Pinpoint the cell where the given text exists, returning its [x, y] midpoint coordinate. 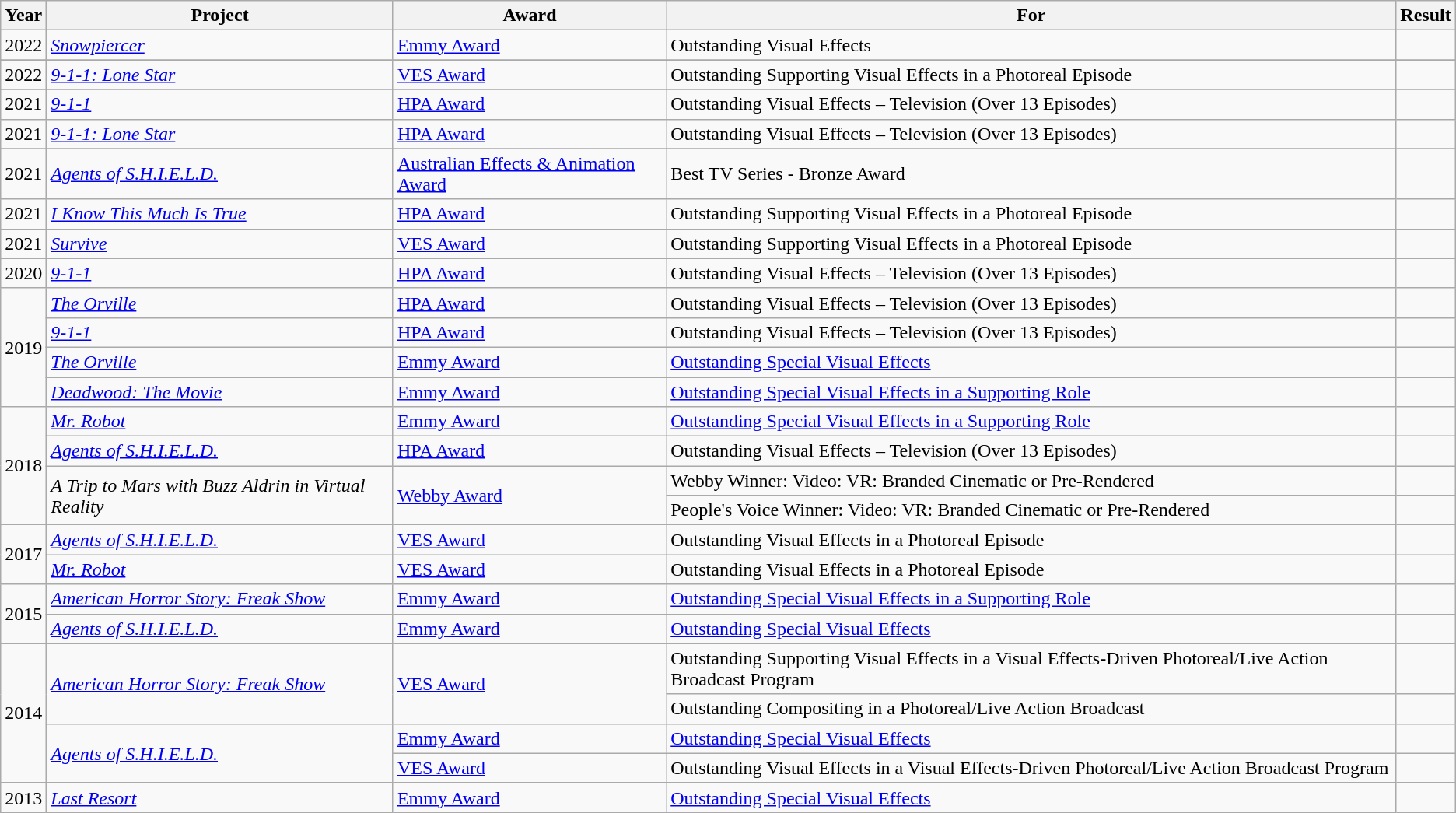
Outstanding Visual Effects [1031, 45]
A Trip to Mars with Buzz Aldrin in Virtual Reality [220, 496]
2014 [23, 713]
2018 [23, 466]
Award [529, 16]
Webby Award [529, 496]
2013 [23, 797]
2015 [23, 614]
Last Resort [220, 797]
Result [1426, 16]
Survive [220, 244]
Snowpiercer [220, 45]
2017 [23, 555]
Outstanding Supporting Visual Effects in a Visual Effects-Driven Photoreal/Live Action Broadcast Program [1031, 669]
Project [220, 16]
Outstanding Visual Effects in a Visual Effects-Driven Photoreal/Live Action Broadcast Program [1031, 768]
2019 [23, 347]
Deadwood: The Movie [220, 391]
2020 [23, 273]
People's Voice Winner: Video: VR: Branded Cinematic or Pre-Rendered [1031, 510]
Outstanding Compositing in a Photoreal/Live Action Broadcast [1031, 709]
Webby Winner: Video: VR: Branded Cinematic or Pre-Rendered [1031, 481]
I Know This Much Is True [220, 214]
Best TV Series - Bronze Award [1031, 174]
Australian Effects & Animation Award [529, 174]
Year [23, 16]
For [1031, 16]
